Scan for the cell matching the given text and deliver its [x, y] coordinate at center. 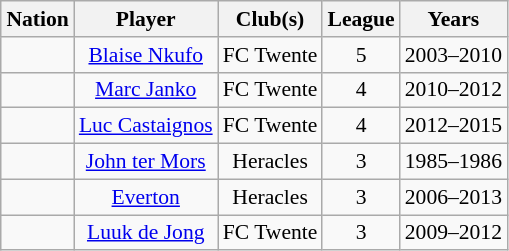
Player [146, 19]
League [360, 19]
Everton [146, 197]
2010–2012 [454, 90]
Luc Castaignos [146, 126]
2012–2015 [454, 126]
2003–2010 [454, 55]
Blaise Nkufo [146, 55]
1985–1986 [454, 162]
2006–2013 [454, 197]
Nation [37, 19]
Marc Janko [146, 90]
2009–2012 [454, 233]
5 [360, 55]
John ter Mors [146, 162]
Club(s) [270, 19]
Luuk de Jong [146, 233]
Years [454, 19]
